Provide the (x, y) coordinate of the cell's center where the given text is located.  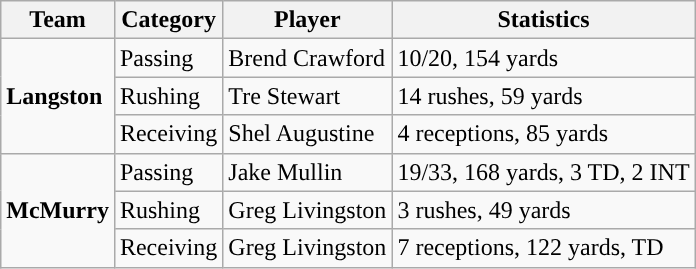
McMurry (58, 210)
Team (58, 20)
10/20, 154 yards (544, 58)
14 rushes, 59 yards (544, 96)
3 rushes, 49 yards (544, 210)
Category (168, 20)
Shel Augustine (308, 134)
Player (308, 20)
Brend Crawford (308, 58)
Langston (58, 96)
Tre Stewart (308, 96)
Jake Mullin (308, 172)
19/33, 168 yards, 3 TD, 2 INT (544, 172)
7 receptions, 122 yards, TD (544, 248)
Statistics (544, 20)
4 receptions, 85 yards (544, 134)
